Extract the [X, Y] coordinate from the center of the cell holding the provided text.  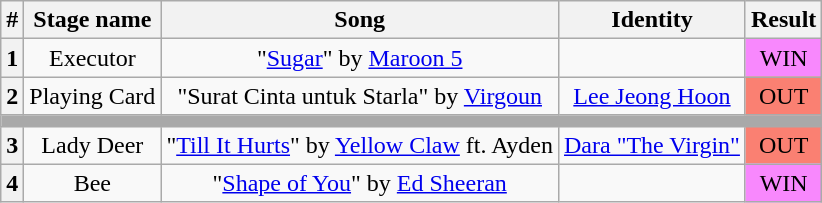
Identity [652, 20]
4 [12, 183]
"Till It Hurts" by Yellow Claw ft. Ayden [360, 145]
"Sugar" by Maroon 5 [360, 58]
# [12, 20]
Song [360, 20]
Lady Deer [92, 145]
Playing Card [92, 96]
3 [12, 145]
Lee Jeong Hoon [652, 96]
Stage name [92, 20]
Bee [92, 183]
2 [12, 96]
1 [12, 58]
Dara "The Virgin" [652, 145]
"Shape of You" by Ed Sheeran [360, 183]
"Surat Cinta untuk Starla" by Virgoun [360, 96]
Executor [92, 58]
Result [783, 20]
